Locate the cell with the specified text and output its (X, Y) center coordinate. 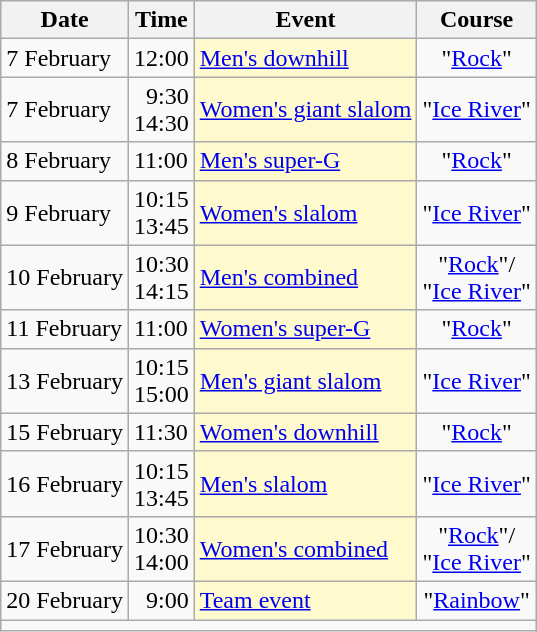
Women's super-G (306, 329)
11 February (65, 329)
17 February (65, 548)
16 February (65, 484)
15 February (65, 432)
12:00 (161, 58)
Men's super-G (306, 161)
10 February (65, 278)
"Rainbow" (476, 600)
9 February (65, 212)
Event (306, 20)
10:1515:00 (161, 380)
Time (161, 20)
Men's downhill (306, 58)
9:3014:30 (161, 110)
Date (65, 20)
Women's combined (306, 548)
10:3014:00 (161, 548)
Men's combined (306, 278)
9:00 (161, 600)
10:3014:15 (161, 278)
20 February (65, 600)
11:30 (161, 432)
Women's slalom (306, 212)
Men's giant slalom (306, 380)
Men's slalom (306, 484)
Team event (306, 600)
13 February (65, 380)
Women's giant slalom (306, 110)
Women's downhill (306, 432)
Course (476, 20)
8 February (65, 161)
